Identify which cell holds the provided text, then report its [x, y] central coordinate. 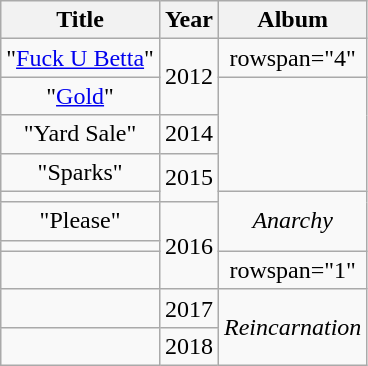
Anarchy [292, 221]
Reincarnation [292, 327]
"Fuck U Betta" [80, 58]
"Sparks" [80, 172]
Year [188, 20]
2014 [188, 134]
"Gold" [80, 96]
"Yard Sale" [80, 134]
2018 [188, 346]
"Please" [80, 221]
2012 [188, 77]
2016 [188, 246]
Album [292, 20]
2017 [188, 308]
Title [80, 20]
rowspan="4" [292, 58]
rowspan="1" [292, 270]
2015 [188, 178]
